For the text-containing cell, return its midpoint in (x, y) coordinate format. 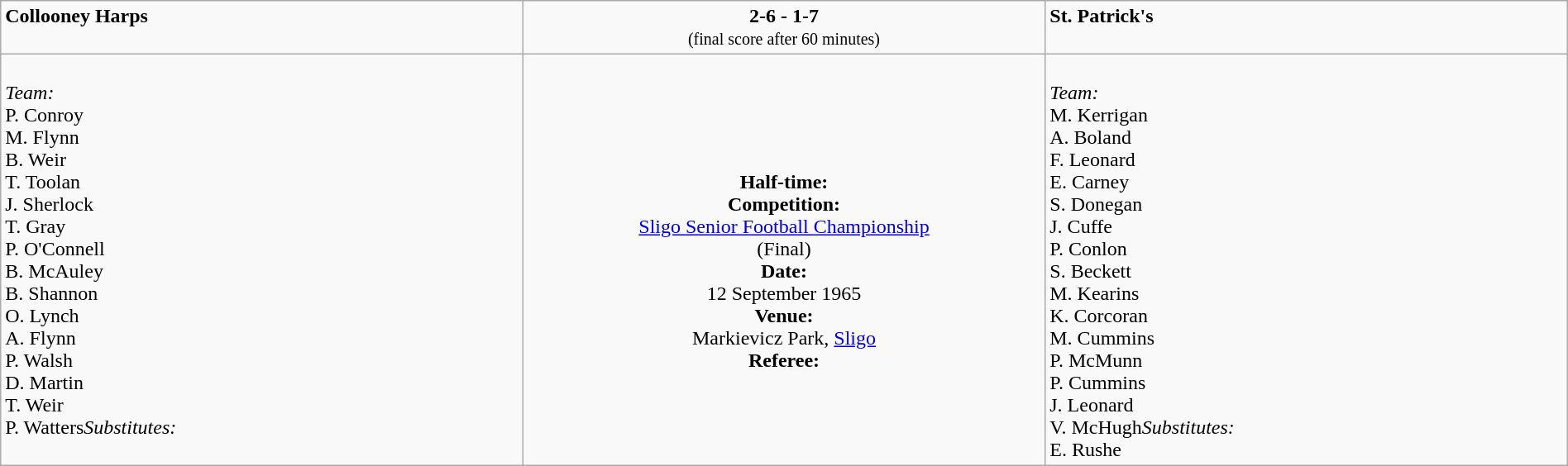
Collooney Harps (262, 28)
2-6 - 1-7(final score after 60 minutes) (784, 28)
St. Patrick's (1307, 28)
Half-time:Competition:Sligo Senior Football Championship(Final)Date:12 September 1965Venue:Markievicz Park, SligoReferee: (784, 259)
